Capture the cell that displays the provided text and extract its (X, Y) central coordinate. 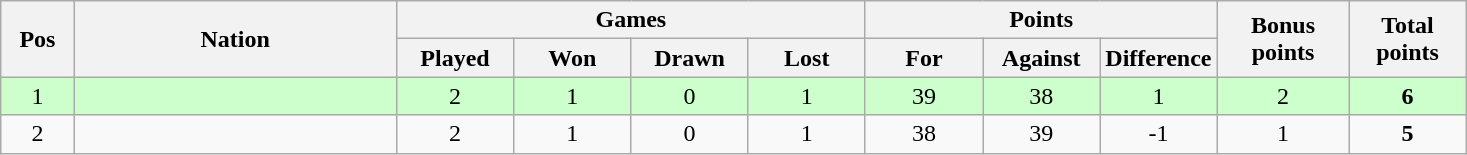
6 (1408, 96)
Won (572, 58)
Bonuspoints (1283, 39)
Pos (38, 39)
Lost (806, 58)
-1 (1158, 134)
For (924, 58)
Games (630, 20)
Drawn (690, 58)
Totalpoints (1408, 39)
Played (454, 58)
Difference (1158, 58)
Nation (235, 39)
Against (1042, 58)
5 (1408, 134)
Points (1041, 20)
